Identify which cell holds the provided text, then report its (X, Y) central coordinate. 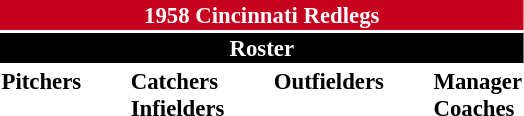
1958 Cincinnati Redlegs (262, 15)
Roster (262, 48)
